Determine the (X, Y) coordinate at the center of the cell enclosing the given text.  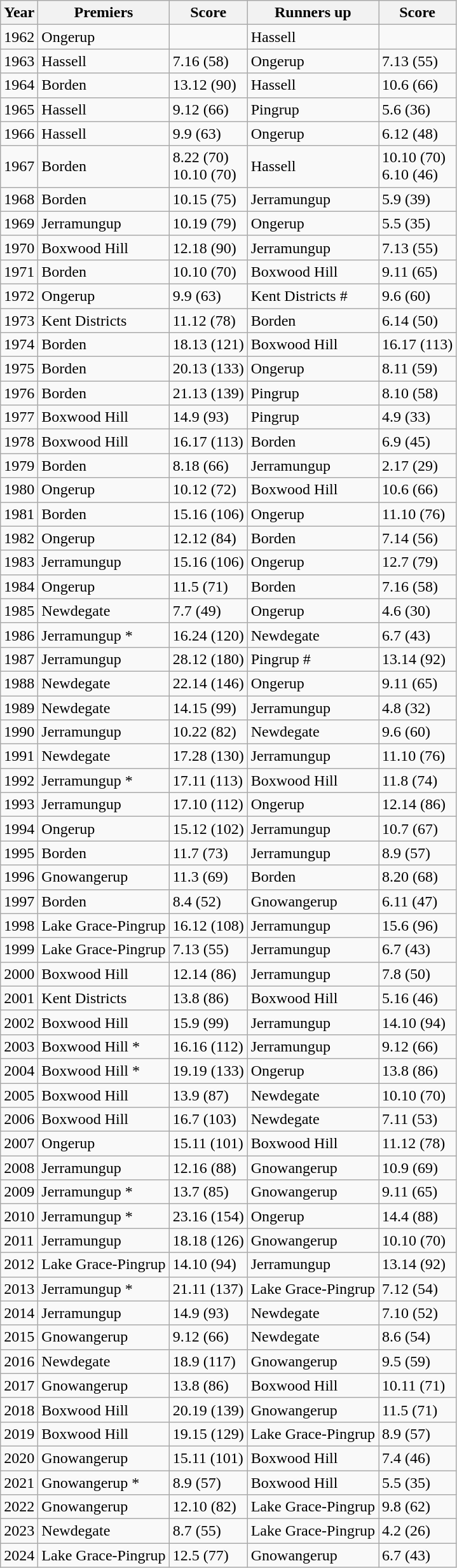
1999 (19, 950)
21.13 (139) (208, 393)
8.20 (68) (418, 877)
1987 (19, 659)
13.7 (85) (208, 1192)
Gnowangerup * (104, 1483)
22.14 (146) (208, 683)
7.7 (49) (208, 611)
19.19 (133) (208, 1071)
2020 (19, 1458)
1990 (19, 732)
12.18 (90) (208, 247)
28.12 (180) (208, 659)
10.15 (75) (208, 199)
11.7 (73) (208, 853)
16.24 (120) (208, 635)
1995 (19, 853)
16.16 (112) (208, 1046)
7.11 (53) (418, 1120)
2012 (19, 1265)
1994 (19, 829)
5.6 (36) (418, 109)
4.8 (32) (418, 708)
15.12 (102) (208, 829)
2023 (19, 1531)
6.9 (45) (418, 441)
13.12 (90) (208, 85)
13.9 (87) (208, 1095)
2013 (19, 1289)
1980 (19, 490)
2006 (19, 1120)
1972 (19, 296)
7.8 (50) (418, 974)
1965 (19, 109)
2000 (19, 974)
1975 (19, 369)
1986 (19, 635)
1991 (19, 756)
17.10 (112) (208, 805)
15.6 (96) (418, 926)
2019 (19, 1434)
5.9 (39) (418, 199)
1963 (19, 61)
9.5 (59) (418, 1361)
8.4 (52) (208, 901)
1969 (19, 223)
2017 (19, 1385)
7.4 (46) (418, 1458)
12.10 (82) (208, 1507)
10.12 (72) (208, 490)
20.13 (133) (208, 369)
17.28 (130) (208, 756)
12.16 (88) (208, 1168)
1989 (19, 708)
5.16 (46) (418, 998)
1997 (19, 901)
4.9 (33) (418, 417)
1966 (19, 134)
2004 (19, 1071)
1985 (19, 611)
16.7 (103) (208, 1120)
2010 (19, 1216)
4.2 (26) (418, 1531)
10.19 (79) (208, 223)
1992 (19, 781)
15.9 (99) (208, 1022)
18.18 (126) (208, 1240)
1981 (19, 514)
10.11 (71) (418, 1385)
2018 (19, 1410)
1971 (19, 272)
8.6 (54) (418, 1337)
14.15 (99) (208, 708)
1976 (19, 393)
1993 (19, 805)
Year (19, 13)
6.11 (47) (418, 901)
11.3 (69) (208, 877)
7.12 (54) (418, 1289)
1978 (19, 441)
18.13 (121) (208, 345)
12.5 (77) (208, 1555)
1979 (19, 466)
12.12 (84) (208, 538)
1977 (19, 417)
10.7 (67) (418, 829)
10.10 (70)6.10 (46) (418, 167)
2.17 (29) (418, 466)
2009 (19, 1192)
16.12 (108) (208, 926)
Kent Districts # (313, 296)
7.14 (56) (418, 538)
1962 (19, 37)
1970 (19, 247)
2016 (19, 1361)
6.12 (48) (418, 134)
2007 (19, 1144)
Runners up (313, 13)
2024 (19, 1555)
1984 (19, 586)
23.16 (154) (208, 1216)
7.10 (52) (418, 1313)
2005 (19, 1095)
1988 (19, 683)
10.22 (82) (208, 732)
10.9 (69) (418, 1168)
1996 (19, 877)
8.7 (55) (208, 1531)
1964 (19, 85)
1974 (19, 345)
11.8 (74) (418, 781)
8.11 (59) (418, 369)
9.8 (62) (418, 1507)
2015 (19, 1337)
19.15 (129) (208, 1434)
1998 (19, 926)
8.18 (66) (208, 466)
1968 (19, 199)
2022 (19, 1507)
2003 (19, 1046)
18.9 (117) (208, 1361)
1973 (19, 320)
1983 (19, 562)
6.14 (50) (418, 320)
1982 (19, 538)
2011 (19, 1240)
2021 (19, 1483)
1967 (19, 167)
8.10 (58) (418, 393)
8.22 (70)10.10 (70) (208, 167)
2001 (19, 998)
Premiers (104, 13)
2014 (19, 1313)
21.11 (137) (208, 1289)
Pingrup # (313, 659)
14.4 (88) (418, 1216)
20.19 (139) (208, 1410)
2008 (19, 1168)
12.7 (79) (418, 562)
17.11 (113) (208, 781)
4.6 (30) (418, 611)
2002 (19, 1022)
